Find where the given text appears and provide that cell's center as (X, Y) coordinate. 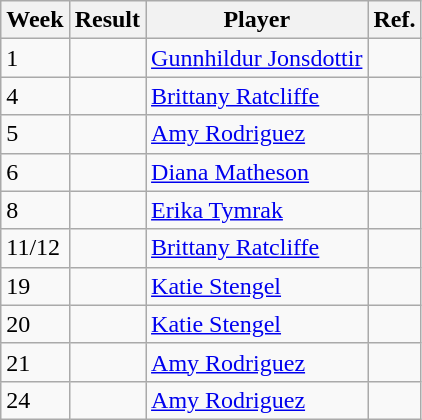
19 (35, 286)
Result (107, 20)
Player (257, 20)
11/12 (35, 248)
6 (35, 172)
5 (35, 134)
Erika Tymrak (257, 210)
Gunnhildur Jonsdottir (257, 58)
8 (35, 210)
1 (35, 58)
Ref. (394, 20)
Diana Matheson (257, 172)
21 (35, 362)
4 (35, 96)
24 (35, 400)
20 (35, 324)
Week (35, 20)
